Search for the cell housing the specified text and yield its (x, y) center coordinate. 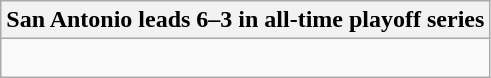
San Antonio leads 6–3 in all-time playoff series (246, 20)
